Capture the cell that displays the provided text and extract its (X, Y) central coordinate. 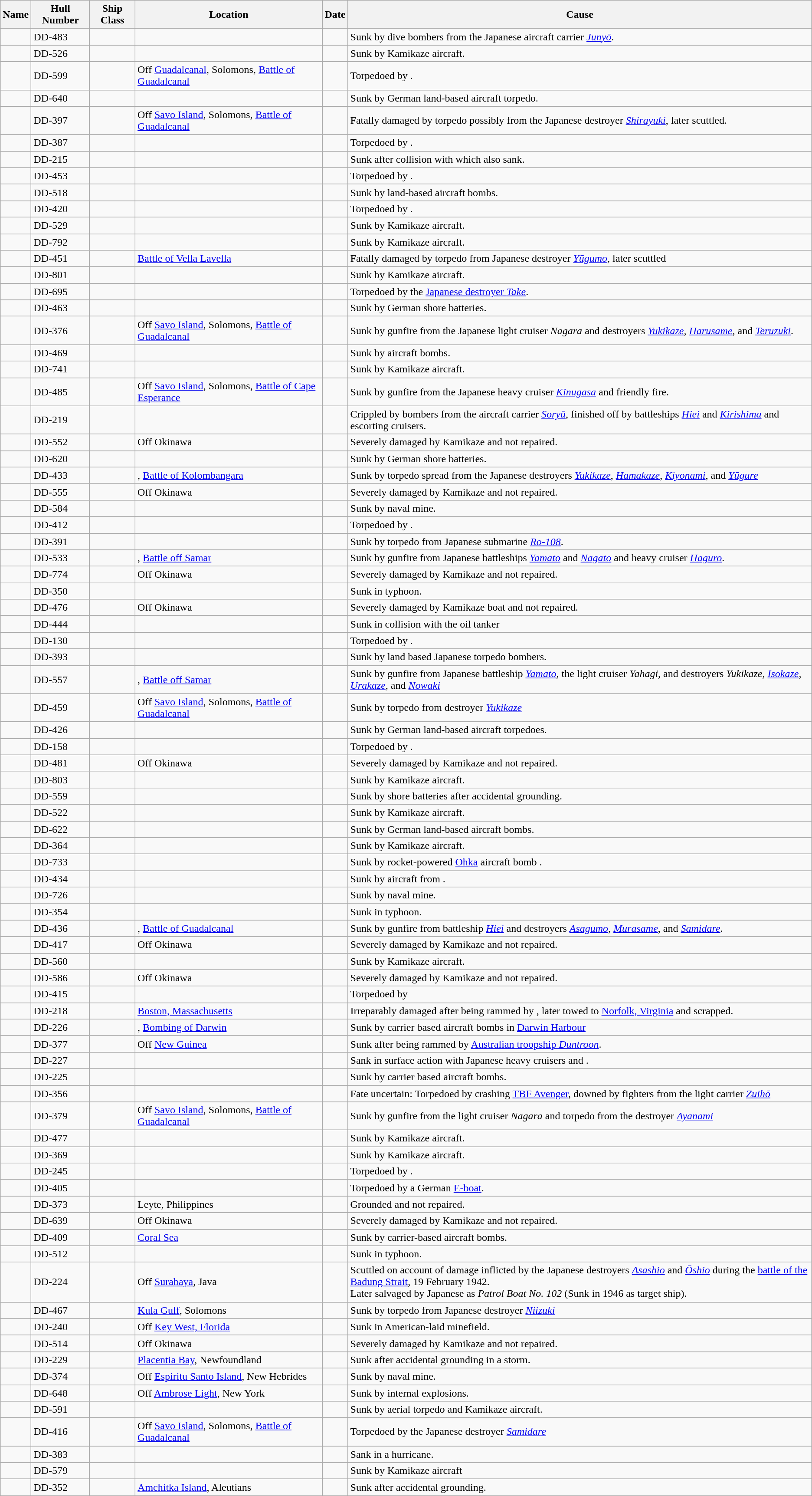
Torpedoed by a German E-boat. (580, 1188)
DD-622 (61, 829)
DD-526 (61, 53)
Amchitka Island, Aleutians (229, 1487)
Sunk by carrier-based aircraft bombs. (580, 1237)
DD-640 (61, 98)
Coral Sea (229, 1237)
DD-352 (61, 1487)
DD-364 (61, 846)
, Battle of Guadalcanal (229, 928)
DD-405 (61, 1188)
Sunk by carrier based aircraft bombs. (580, 1077)
Off Surabaya, Java (229, 1282)
DD-387 (61, 143)
Sunk by gunfire from battleship Hiei and destroyers Asagumo, Murasame, and Samidare. (580, 928)
Sunk by torpedo spread from the Japanese destroyers Yukikaze, Hamakaze, Kiyonami, and Yūgure (580, 475)
, Bombing of Darwin (229, 1027)
DD-801 (61, 275)
DD-245 (61, 1171)
DD-415 (61, 994)
DD-354 (61, 912)
Torpedoed by (580, 994)
DD-224 (61, 1282)
DD-444 (61, 624)
DD-792 (61, 242)
DD-379 (61, 1116)
Sunk by Kamikaze aircraft (580, 1471)
DD-158 (61, 746)
Sunk by torpedo from Japanese destroyer Niizuki (580, 1310)
DD-476 (61, 608)
DD-374 (61, 1376)
DD-412 (61, 525)
DD-393 (61, 657)
DD-620 (61, 459)
DD-477 (61, 1138)
DD-639 (61, 1221)
DD-397 (61, 121)
DD-377 (61, 1044)
Sunk by German land-based aircraft torpedoes. (580, 730)
Off Ambrose Light, New York (229, 1393)
Sunk by aircraft from . (580, 879)
DD-774 (61, 575)
DD-741 (61, 369)
Hull Number (61, 15)
Fatally damaged by torpedo from Japanese destroyer Yūgumo, later scuttled (580, 259)
DD-803 (61, 779)
Sank in a hurricane. (580, 1454)
Location (229, 15)
DD-514 (61, 1343)
DD-215 (61, 159)
Sunk in collision with the oil tanker (580, 624)
DD-218 (61, 1011)
DD-648 (61, 1393)
DD-559 (61, 796)
Sunk by gunfire from the Japanese heavy cruiser Kinugasa and friendly fire. (580, 391)
Sunk after collision with which also sank. (580, 159)
Sunk by aircraft bombs. (580, 353)
DD-225 (61, 1077)
DD-483 (61, 37)
Sunk by land-based aircraft bombs. (580, 192)
Off New Guinea (229, 1044)
DD-518 (61, 192)
DD-469 (61, 353)
, Battle of Kolombangara (229, 475)
DD-557 (61, 680)
Fatally damaged by torpedo possibly from the Japanese destroyer Shirayuki, later scuttled. (580, 121)
Crippled by bombers from the aircraft carrier Soryū, finished off by battleships Hiei and Kirishima and escorting cruisers. (580, 420)
DD-350 (61, 591)
Sunk by rocket-powered Ohka aircraft bomb . (580, 862)
Sunk after accidental grounding. (580, 1487)
Severely damaged by Kamikaze boat and not repaired. (580, 608)
Ship Class (112, 15)
Cause (580, 15)
Battle of Vella Lavella (229, 259)
Torpedoed by the Japanese destroyer Samidare (580, 1432)
Sunk in American-laid minefield. (580, 1327)
DD-420 (61, 209)
Sunk by torpedo from Japanese submarine Ro-108. (580, 541)
DD-555 (61, 492)
DD-376 (61, 331)
DD-240 (61, 1327)
DD-219 (61, 420)
DD-356 (61, 1093)
Sunk by gunfire from Japanese battleship Yamato, the light cruiser Yahagi, and destroyers Yukikaze, Isokaze, Urakaze, and Nowaki (580, 680)
DD-586 (61, 978)
Off Guadalcanal, Solomons, Battle of Guadalcanal (229, 76)
DD-579 (61, 1471)
Grounded and not repaired. (580, 1204)
Sunk by German land-based aircraft torpedo. (580, 98)
Sunk by German land-based aircraft bombs. (580, 829)
DD-485 (61, 391)
DD-529 (61, 225)
DD-552 (61, 442)
DD-733 (61, 862)
Date (335, 15)
Fate uncertain: Torpedoed by crashing TBF Avenger, downed by fighters from the light carrier Zuihō (580, 1093)
DD-451 (61, 259)
Name (16, 15)
Off Key West, Florida (229, 1327)
Irreparably damaged after being rammed by , later towed to Norfolk, Virginia and scrapped. (580, 1011)
Sunk by land based Japanese torpedo bombers. (580, 657)
DD-560 (61, 961)
DD-463 (61, 308)
DD-599 (61, 76)
DD-726 (61, 895)
DD-416 (61, 1432)
Leyte, Philippines (229, 1204)
DD-383 (61, 1454)
Sunk by gunfire from the Japanese light cruiser Nagara and destroyers Yukikaze, Harusame, and Teruzuki. (580, 331)
DD-459 (61, 707)
Sunk by internal explosions. (580, 1393)
Torpedoed by the Japanese destroyer Take. (580, 292)
DD-226 (61, 1027)
DD-434 (61, 879)
DD-391 (61, 541)
DD-481 (61, 763)
DD-695 (61, 292)
DD-130 (61, 641)
DD-417 (61, 945)
Sank in surface action with Japanese heavy cruisers and . (580, 1060)
Sunk by gunfire from the light cruiser Nagara and torpedo from the destroyer Ayanami (580, 1116)
Sunk by dive bombers from the Japanese aircraft carrier Junyō. (580, 37)
DD-436 (61, 928)
Sunk by gunfire from Japanese battleships Yamato and Nagato and heavy cruiser Haguro. (580, 558)
Boston, Massachusetts (229, 1011)
DD-426 (61, 730)
Kula Gulf, Solomons (229, 1310)
DD-584 (61, 508)
Off Espiritu Santo Island, New Hebrides (229, 1376)
Placentia Bay, Newfoundland (229, 1360)
DD-409 (61, 1237)
DD-373 (61, 1204)
DD-227 (61, 1060)
Sunk by aerial torpedo and Kamikaze aircraft. (580, 1410)
DD-467 (61, 1310)
Sunk by carrier based aircraft bombs in Darwin Harbour (580, 1027)
DD-433 (61, 475)
Sunk after being rammed by Australian troopship Duntroon. (580, 1044)
DD-229 (61, 1360)
Sunk by shore batteries after accidental grounding. (580, 796)
DD-522 (61, 812)
Sunk after accidental grounding in a storm. (580, 1360)
Sunk by torpedo from destroyer Yukikaze (580, 707)
DD-453 (61, 176)
DD-512 (61, 1254)
DD-591 (61, 1410)
Off Savo Island, Solomons, Battle of Cape Esperance (229, 391)
DD-369 (61, 1155)
DD-533 (61, 558)
